Pinpoint the cell where the given text exists, returning its (x, y) midpoint coordinate. 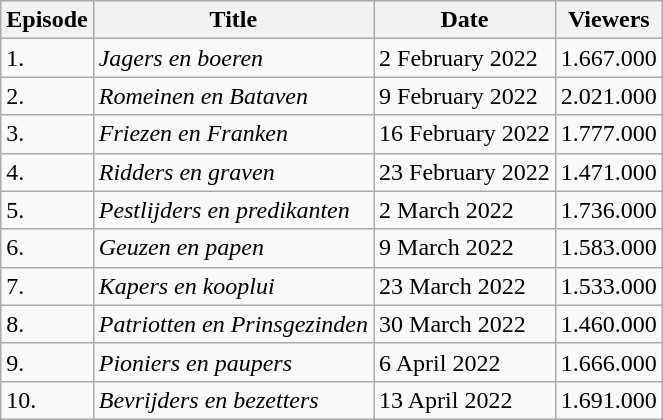
1.691.000 (608, 400)
Geuzen en papen (233, 248)
Bevrijders en bezetters (233, 400)
6. (47, 248)
2 February 2022 (465, 58)
16 February 2022 (465, 134)
9. (47, 362)
4. (47, 172)
13 April 2022 (465, 400)
2.021.000 (608, 96)
7. (47, 286)
Patriotten en Prinsgezinden (233, 324)
Date (465, 20)
1.533.000 (608, 286)
Jagers en boeren (233, 58)
Title (233, 20)
6 April 2022 (465, 362)
1.460.000 (608, 324)
2. (47, 96)
Episode (47, 20)
9 March 2022 (465, 248)
Friezen en Franken (233, 134)
1.471.000 (608, 172)
1.667.000 (608, 58)
5. (47, 210)
1.777.000 (608, 134)
3. (47, 134)
1.583.000 (608, 248)
Pioniers en paupers (233, 362)
1.666.000 (608, 362)
8. (47, 324)
23 February 2022 (465, 172)
Pestlijders en predikanten (233, 210)
2 March 2022 (465, 210)
Ridders en graven (233, 172)
9 February 2022 (465, 96)
30 March 2022 (465, 324)
1.736.000 (608, 210)
23 March 2022 (465, 286)
Romeinen en Bataven (233, 96)
Viewers (608, 20)
Kapers en kooplui (233, 286)
1. (47, 58)
10. (47, 400)
